Return [X, Y] of the center of cell containing provided text 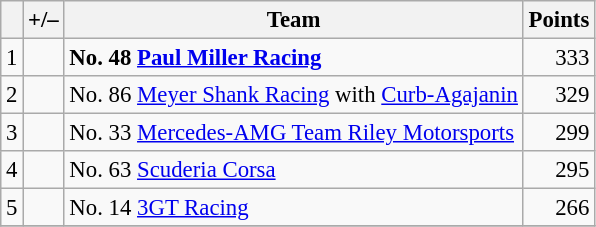
295 [558, 170]
329 [558, 95]
No. 63 Scuderia Corsa [294, 170]
1 [12, 58]
2 [12, 95]
3 [12, 133]
Points [558, 20]
Team [294, 20]
No. 14 3GT Racing [294, 208]
No. 48 Paul Miller Racing [294, 58]
4 [12, 170]
5 [12, 208]
No. 33 Mercedes-AMG Team Riley Motorsports [294, 133]
266 [558, 208]
No. 86 Meyer Shank Racing with Curb-Agajanin [294, 95]
+/– [44, 20]
333 [558, 58]
299 [558, 133]
